Determine the [x, y] coordinate at the center of the cell enclosing the given text.  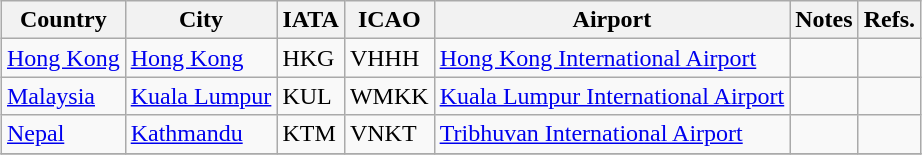
Refs. [889, 20]
WMKK [389, 96]
KTM [311, 134]
Tribhuvan International Airport [612, 134]
Kuala Lumpur International Airport [612, 96]
City [201, 20]
Nepal [63, 134]
VNKT [389, 134]
Kathmandu [201, 134]
KUL [311, 96]
ICAO [389, 20]
VHHH [389, 58]
Notes [824, 20]
HKG [311, 58]
IATA [311, 20]
Malaysia [63, 96]
Country [63, 20]
Kuala Lumpur [201, 96]
Hong Kong International Airport [612, 58]
Airport [612, 20]
